Determine the (X, Y) coordinate at the center of the cell enclosing the given text.  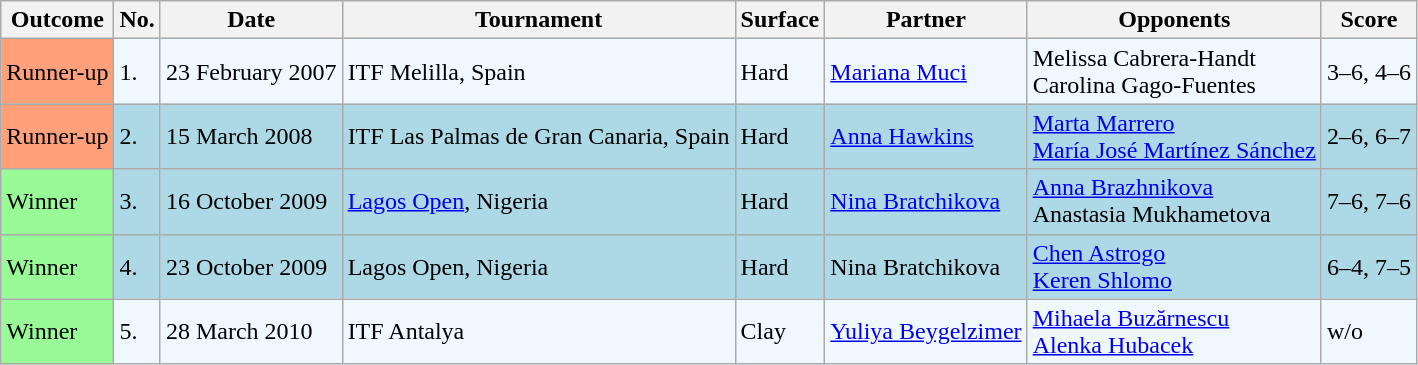
No. (137, 20)
Outcome (58, 20)
5. (137, 332)
ITF Las Palmas de Gran Canaria, Spain (538, 136)
Yuliya Beygelzimer (926, 332)
15 March 2008 (251, 136)
Anna Brazhnikova Anastasia Mukhametova (1174, 202)
Mariana Muci (926, 72)
28 March 2010 (251, 332)
3. (137, 202)
Chen Astrogo Keren Shlomo (1174, 266)
16 October 2009 (251, 202)
1. (137, 72)
Tournament (538, 20)
w/o (1368, 332)
23 February 2007 (251, 72)
ITF Antalya (538, 332)
Date (251, 20)
2. (137, 136)
Score (1368, 20)
Clay (780, 332)
Anna Hawkins (926, 136)
Surface (780, 20)
6–4, 7–5 (1368, 266)
2–6, 6–7 (1368, 136)
Partner (926, 20)
3–6, 4–6 (1368, 72)
Marta Marrero María José Martínez Sánchez (1174, 136)
ITF Melilla, Spain (538, 72)
Opponents (1174, 20)
Mihaela Buzărnescu Alenka Hubacek (1174, 332)
7–6, 7–6 (1368, 202)
23 October 2009 (251, 266)
4. (137, 266)
Melissa Cabrera-Handt Carolina Gago-Fuentes (1174, 72)
